Return the (x, y) coordinate for the center point of the cell that contains the specified text.  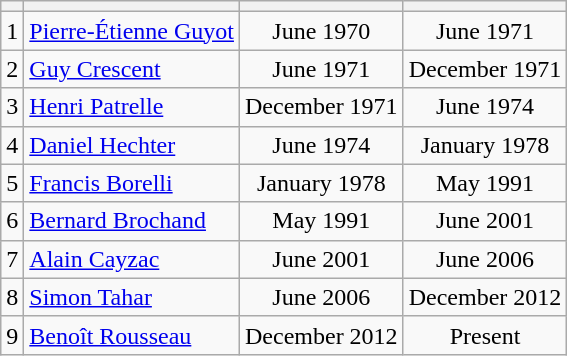
Pierre-Étienne Guyot (132, 31)
Guy Crescent (132, 69)
Alain Cayzac (132, 259)
Bernard Brochand (132, 221)
6 (12, 221)
8 (12, 297)
9 (12, 335)
1 (12, 31)
7 (12, 259)
Benoît Rousseau (132, 335)
Francis Borelli (132, 183)
Henri Patrelle (132, 107)
3 (12, 107)
Daniel Hechter (132, 145)
4 (12, 145)
Present (485, 335)
Simon Tahar (132, 297)
5 (12, 183)
June 1970 (321, 31)
2 (12, 69)
